Provide the [x, y] coordinate of the cell's center where the given text is located.  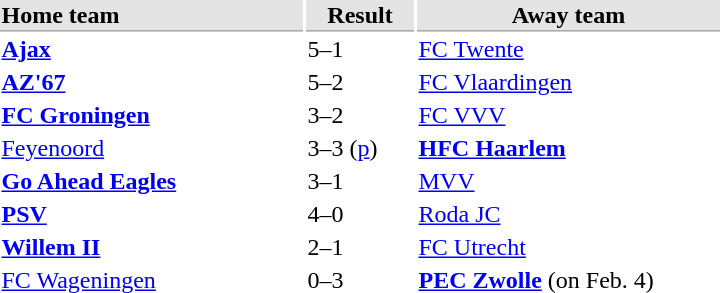
Home team [152, 16]
Feyenoord [152, 149]
5–2 [360, 83]
FC Vlaardingen [568, 83]
AZ'67 [152, 83]
Go Ahead Eagles [152, 181]
3–1 [360, 181]
FC VVV [568, 115]
4–0 [360, 215]
Away team [568, 16]
2–1 [360, 247]
3–3 (p) [360, 149]
Willem II [152, 247]
Ajax [152, 49]
MVV [568, 181]
Roda JC [568, 215]
FC Utrecht [568, 247]
5–1 [360, 49]
HFC Haarlem [568, 149]
Result [360, 16]
3–2 [360, 115]
FC Groningen [152, 115]
FC Twente [568, 49]
PSV [152, 215]
